For the text-containing cell, return its midpoint in (X, Y) coordinate format. 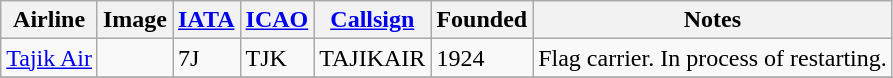
Callsign (372, 20)
Flag carrier. In process of restarting. (713, 58)
IATA (206, 20)
7J (206, 58)
Notes (713, 20)
ICAO (277, 20)
Image (134, 20)
TAJIKAIR (372, 58)
1924 (482, 58)
Tajik Air (50, 58)
TJK (277, 58)
Founded (482, 20)
Airline (50, 20)
